Detect which cell encompasses the target text, then output its (x, y) center coordinate. 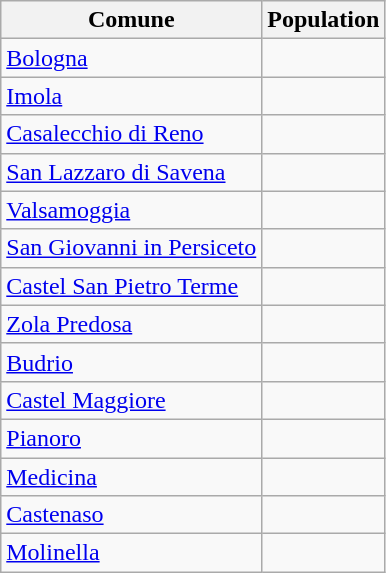
San Lazzaro di Savena (132, 172)
Castel Maggiore (132, 400)
Bologna (132, 58)
Zola Predosa (132, 324)
Molinella (132, 553)
Castel San Pietro Terme (132, 286)
Valsamoggia (132, 210)
Budrio (132, 362)
Pianoro (132, 438)
Casalecchio di Reno (132, 134)
Castenaso (132, 515)
San Giovanni in Persiceto (132, 248)
Comune (132, 20)
Medicina (132, 477)
Imola (132, 96)
Population (324, 20)
